Determine the [x, y] coordinate at the center of the cell enclosing the given text.  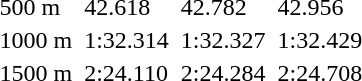
1:32.327 [223, 40]
1:32.314 [127, 40]
